Find where the given text appears and provide that cell's center as (x, y) coordinate. 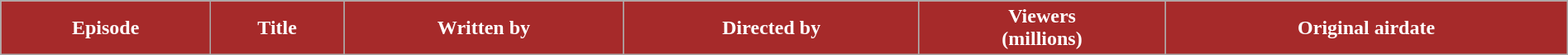
Written by (485, 28)
Viewers(millions) (1042, 28)
Episode (106, 28)
Original airdate (1366, 28)
Title (278, 28)
Directed by (771, 28)
